Locate the cell with the specified text and output its [X, Y] center coordinate. 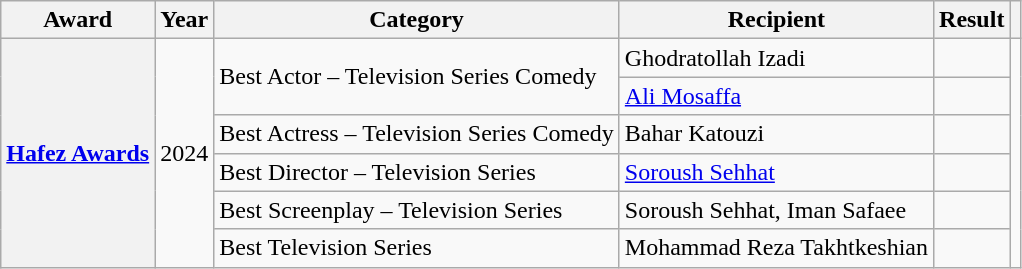
Best Screenplay – Television Series [417, 210]
Award [78, 20]
Recipient [776, 20]
Best Actress – Television Series Comedy [417, 134]
Year [184, 20]
Soroush Sehhat [776, 172]
Ghodratollah Izadi [776, 58]
Result [972, 20]
Hafez Awards [78, 153]
Best Television Series [417, 248]
Mohammad Reza Takhtkeshian [776, 248]
Soroush Sehhat, Iman Safaee [776, 210]
Bahar Katouzi [776, 134]
Category [417, 20]
Ali Mosaffa [776, 96]
Best Actor – Television Series Comedy [417, 77]
Best Director – Television Series [417, 172]
2024 [184, 153]
